Detect which cell encompasses the target text, then output its [X, Y] center coordinate. 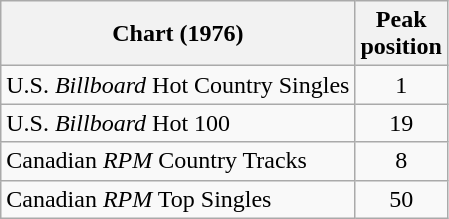
Canadian RPM Country Tracks [178, 161]
Chart (1976) [178, 34]
1 [401, 85]
19 [401, 123]
Peakposition [401, 34]
Canadian RPM Top Singles [178, 199]
50 [401, 199]
8 [401, 161]
U.S. Billboard Hot 100 [178, 123]
U.S. Billboard Hot Country Singles [178, 85]
